Output the [x, y] coordinate of the center of the cell containing the given text.  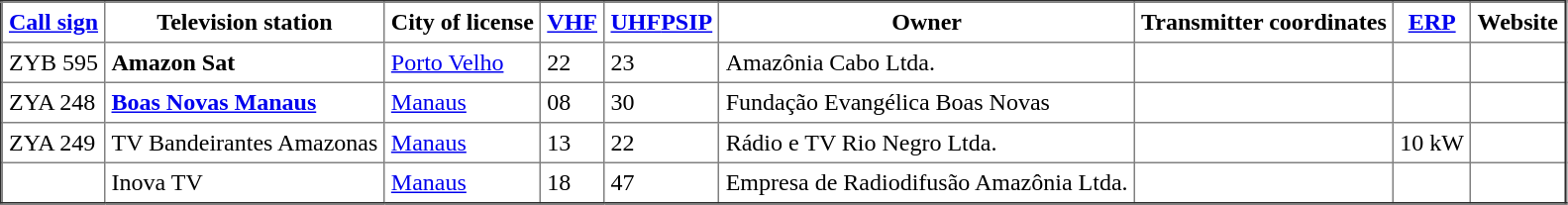
08 [573, 102]
ZYB 595 [53, 62]
Porto Velho [462, 62]
Amazon Sat [245, 62]
Amazônia Cabo Ltda. [927, 62]
Call sign [53, 22]
18 [573, 182]
TV Bandeirantes Amazonas [245, 143]
Boas Novas Manaus [245, 102]
Website [1518, 22]
Television station [245, 22]
ZYA 248 [53, 102]
Fundação Evangélica Boas Novas [927, 102]
Inova TV [245, 182]
Transmitter coordinates [1264, 22]
ERP [1432, 22]
Owner [927, 22]
UHFPSIP [662, 22]
13 [573, 143]
Rádio e TV Rio Negro Ltda. [927, 143]
ZYA 249 [53, 143]
10 kW [1432, 143]
VHF [573, 22]
Empresa de Radiodifusão Amazônia Ltda. [927, 182]
30 [662, 102]
City of license [462, 22]
23 [662, 62]
47 [662, 182]
